Detect which cell encompasses the target text, then output its (x, y) center coordinate. 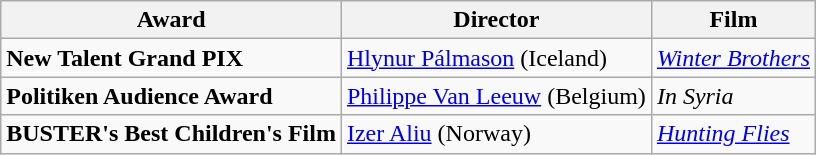
Award (172, 20)
Film (733, 20)
New Talent Grand PIX (172, 58)
Politiken Audience Award (172, 96)
Izer Aliu (Norway) (496, 134)
Hlynur Pálmason (Iceland) (496, 58)
In Syria (733, 96)
BUSTER's Best Children's Film (172, 134)
Hunting Flies (733, 134)
Winter Brothers (733, 58)
Director (496, 20)
Philippe Van Leeuw (Belgium) (496, 96)
